Scan for the cell matching the given text and deliver its (x, y) coordinate at center. 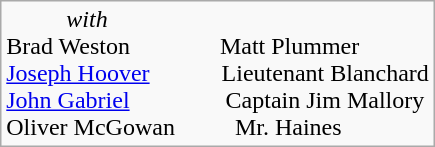
withBrad Weston Matt PlummerJoseph Hoover Lieutenant BlanchardJohn Gabriel Captain Jim MalloryOliver McGowan Mr. Haines (218, 74)
